Return the (x, y) coordinate for the center point of the cell that contains the specified text.  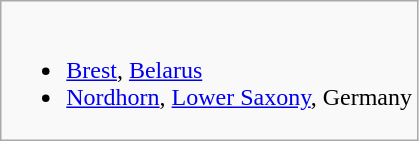
Brest, Belarus Nordhorn, Lower Saxony, Germany (210, 71)
